For the text-containing cell, return its midpoint in [x, y] coordinate format. 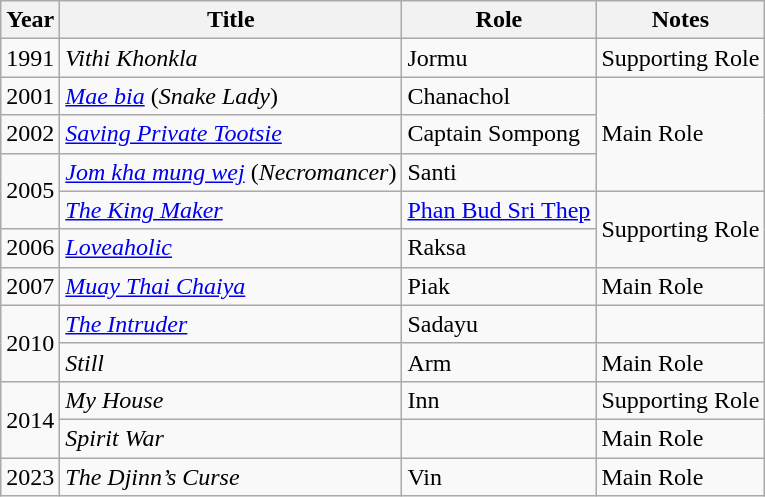
1991 [30, 58]
The Djinn’s Curse [231, 477]
Inn [499, 400]
My House [231, 400]
Arm [499, 362]
2010 [30, 343]
The Intruder [231, 324]
2007 [30, 286]
Title [231, 20]
Mae bia (Snake Lady) [231, 96]
Saving Private Tootsie [231, 134]
Notes [680, 20]
Jormu [499, 58]
The King Maker [231, 210]
2005 [30, 191]
Raksa [499, 248]
Vin [499, 477]
Loveaholic [231, 248]
Muay Thai Chaiya [231, 286]
Role [499, 20]
Jom kha mung wej (Necromancer) [231, 172]
2002 [30, 134]
Still [231, 362]
Year [30, 20]
Phan Bud Sri Thep [499, 210]
Captain Sompong [499, 134]
Spirit War [231, 438]
2014 [30, 419]
2001 [30, 96]
Piak [499, 286]
Sadayu [499, 324]
2006 [30, 248]
Vithi Khonkla [231, 58]
Chanachol [499, 96]
2023 [30, 477]
Santi [499, 172]
